Search for the cell housing the specified text and yield its (X, Y) center coordinate. 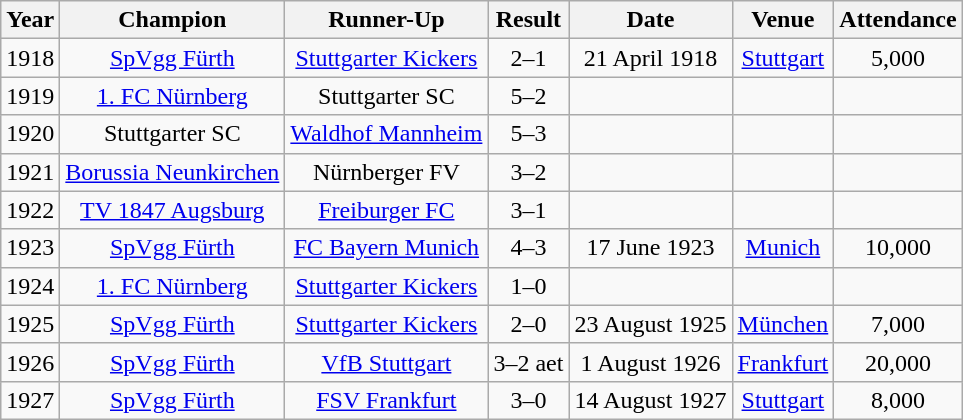
1921 (30, 172)
1924 (30, 286)
FC Bayern Munich (386, 248)
2–0 (528, 324)
Champion (172, 20)
3–0 (528, 400)
10,000 (898, 248)
3–1 (528, 210)
1922 (30, 210)
München (783, 324)
Runner-Up (386, 20)
Waldhof Mannheim (386, 134)
Attendance (898, 20)
Frankfurt (783, 362)
20,000 (898, 362)
1–0 (528, 286)
2–1 (528, 58)
5,000 (898, 58)
Nürnberger FV (386, 172)
1918 (30, 58)
Venue (783, 20)
3–2 (528, 172)
17 June 1923 (650, 248)
1925 (30, 324)
4–3 (528, 248)
Year (30, 20)
Borussia Neunkirchen (172, 172)
8,000 (898, 400)
3–2 aet (528, 362)
FSV Frankfurt (386, 400)
5–2 (528, 96)
Result (528, 20)
7,000 (898, 324)
1923 (30, 248)
1927 (30, 400)
21 April 1918 (650, 58)
Munich (783, 248)
Date (650, 20)
1926 (30, 362)
1 August 1926 (650, 362)
5–3 (528, 134)
VfB Stuttgart (386, 362)
1919 (30, 96)
Freiburger FC (386, 210)
TV 1847 Augsburg (172, 210)
1920 (30, 134)
14 August 1927 (650, 400)
23 August 1925 (650, 324)
